Detect which cell encompasses the target text, then output its [X, Y] center coordinate. 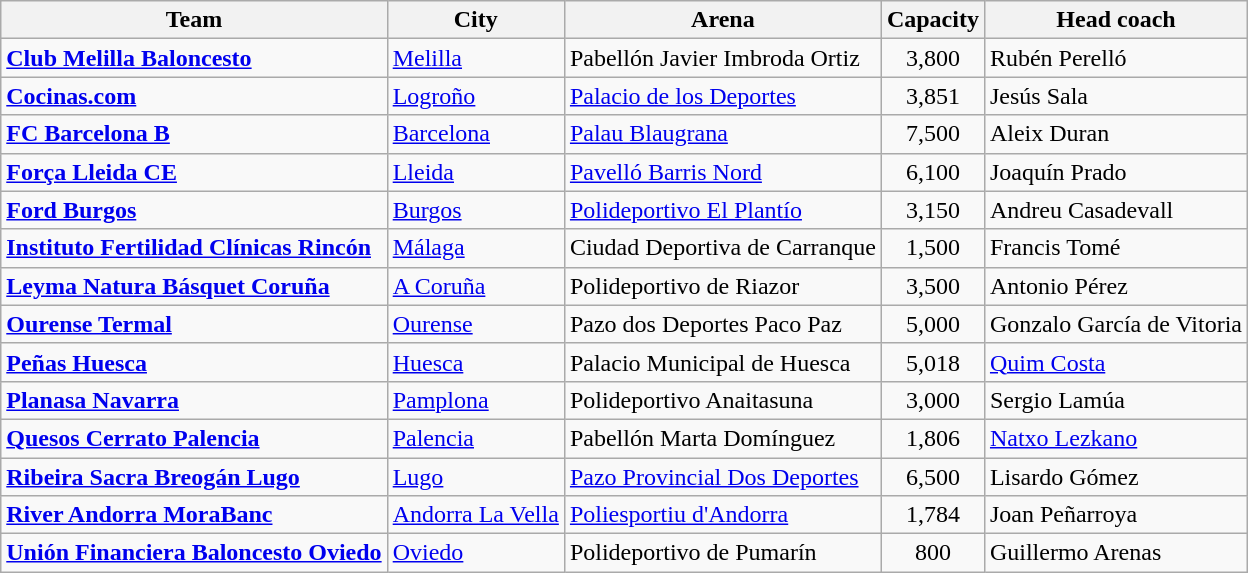
Planasa Navarra [194, 400]
Club Melilla Baloncesto [194, 58]
Málaga [476, 248]
Quesos Cerrato Palencia [194, 438]
Polideportivo de Pumarín [722, 553]
Aleix Duran [1116, 134]
Francis Tomé [1116, 248]
Joan Peñarroya [1116, 515]
3,150 [932, 210]
Palacio de los Deportes [722, 96]
Capacity [932, 20]
Logroño [476, 96]
Melilla [476, 58]
Antonio Pérez [1116, 286]
6,100 [932, 172]
A Coruña [476, 286]
Jesús Sala [1116, 96]
3,500 [932, 286]
Palacio Municipal de Huesca [722, 362]
Força Lleida CE [194, 172]
Pabellón Marta Domínguez [722, 438]
Leyma Natura Básquet Coruña [194, 286]
Instituto Fertilidad Clínicas Rincón [194, 248]
Natxo Lezkano [1116, 438]
Huesca [476, 362]
Lleida [476, 172]
Pavelló Barris Nord [722, 172]
Joaquín Prado [1116, 172]
River Andorra MoraBanc [194, 515]
5,018 [932, 362]
Pabellón Javier Imbroda Ortiz [722, 58]
7,500 [932, 134]
3,800 [932, 58]
Poliesportiu d'Andorra [722, 515]
Polideportivo de Riazor [722, 286]
Ourense [476, 324]
1,784 [932, 515]
Polideportivo El Plantío [722, 210]
Pazo dos Deportes Paco Paz [722, 324]
Ribeira Sacra Breogán Lugo [194, 477]
Unión Financiera Baloncesto Oviedo [194, 553]
FC Barcelona B [194, 134]
1,806 [932, 438]
Peñas Huesca [194, 362]
Ourense Termal [194, 324]
3,000 [932, 400]
Polideportivo Anaitasuna [722, 400]
Sergio Lamúa [1116, 400]
Arena [722, 20]
Burgos [476, 210]
Cocinas.com [194, 96]
Andreu Casadevall [1116, 210]
Andorra La Vella [476, 515]
Pamplona [476, 400]
Team [194, 20]
Barcelona [476, 134]
1,500 [932, 248]
5,000 [932, 324]
Palencia [476, 438]
Rubén Perelló [1116, 58]
Ciudad Deportiva de Carranque [722, 248]
Guillermo Arenas [1116, 553]
Lugo [476, 477]
Lisardo Gómez [1116, 477]
City [476, 20]
Palau Blaugrana [722, 134]
Ford Burgos [194, 210]
Head coach [1116, 20]
Pazo Provincial Dos Deportes [722, 477]
6,500 [932, 477]
Quim Costa [1116, 362]
800 [932, 553]
3,851 [932, 96]
Gonzalo García de Vitoria [1116, 324]
Oviedo [476, 553]
